Identify which cell holds the provided text, then report its [X, Y] central coordinate. 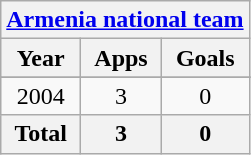
Year [41, 58]
2004 [41, 96]
Armenia national team [125, 20]
Total [41, 134]
Goals [205, 58]
Apps [122, 58]
